Capture the cell that displays the provided text and extract its [x, y] central coordinate. 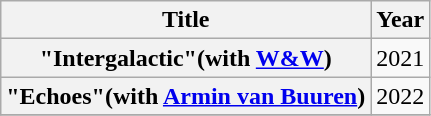
Title [186, 20]
2021 [400, 58]
"Echoes"(with Armin van Buuren) [186, 96]
2022 [400, 96]
"Intergalactic"(with W&W) [186, 58]
Year [400, 20]
